Extract the (X, Y) coordinate from the center of the cell holding the provided text.  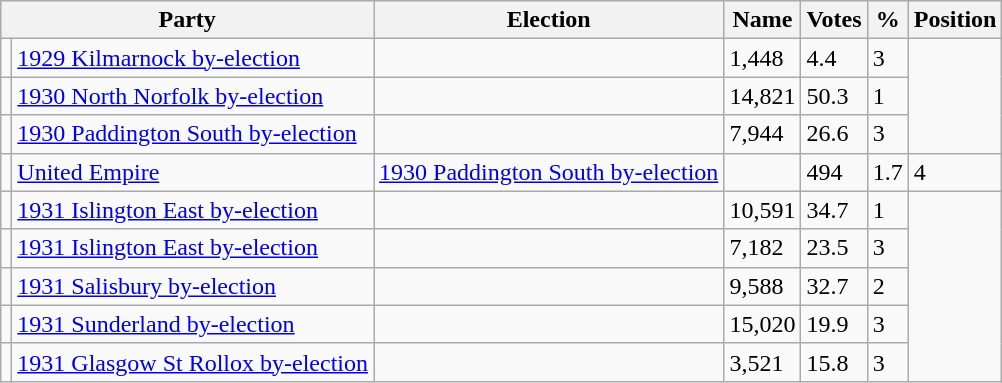
50.3 (834, 96)
United Empire (193, 172)
1930 North Norfolk by-election (193, 96)
4.4 (834, 58)
1931 Sunderland by-election (193, 324)
10,591 (762, 210)
494 (834, 172)
Party (188, 20)
7,182 (762, 248)
9,588 (762, 286)
2 (888, 286)
15,020 (762, 324)
1,448 (762, 58)
14,821 (762, 96)
Election (549, 20)
Votes (834, 20)
15.8 (834, 362)
Position (955, 20)
26.6 (834, 134)
1931 Salisbury by-election (193, 286)
7,944 (762, 134)
19.9 (834, 324)
% (888, 20)
1929 Kilmarnock by-election (193, 58)
Name (762, 20)
34.7 (834, 210)
1931 Glasgow St Rollox by-election (193, 362)
32.7 (834, 286)
1.7 (888, 172)
3,521 (762, 362)
23.5 (834, 248)
4 (955, 172)
